Locate the cell with the specified text and output its (x, y) center coordinate. 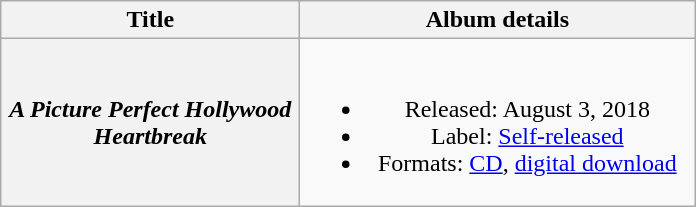
Title (150, 20)
A Picture Perfect Hollywood Heartbreak (150, 122)
Album details (498, 20)
Released: August 3, 2018Label: Self-releasedFormats: CD, digital download (498, 122)
